Identify which cell holds the provided text, then report its [X, Y] central coordinate. 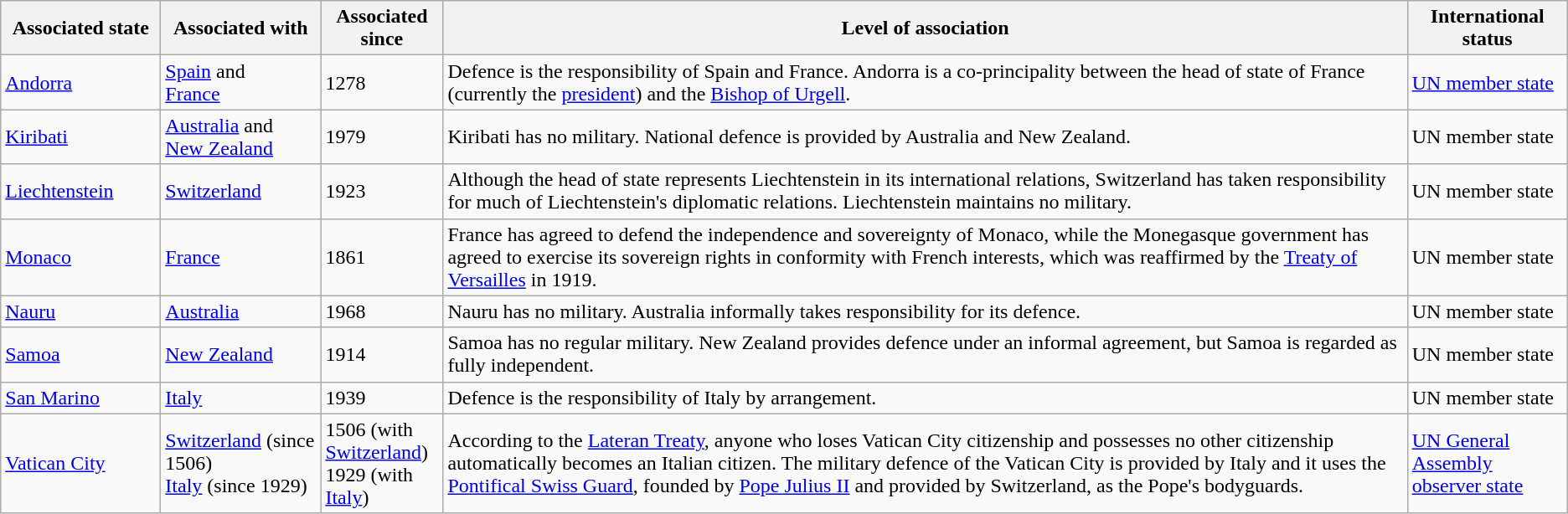
Switzerland [241, 191]
San Marino [80, 398]
Andorra [80, 82]
1968 [382, 311]
Italy [241, 398]
New Zealand [241, 355]
Kiribati has no military. National defence is provided by Australia and New Zealand. [925, 137]
Defence is the responsibility of Italy by arrangement. [925, 398]
1939 [382, 398]
Liechtenstein [80, 191]
Vatican City [80, 464]
Switzerland (since 1506)Italy (since 1929) [241, 464]
Associated since [382, 28]
Samoa [80, 355]
1861 [382, 257]
1914 [382, 355]
France [241, 257]
1278 [382, 82]
Monaco [80, 257]
Level of association [925, 28]
Samoa has no regular military. New Zealand provides defence under an informal agreement, but Samoa is regarded as fully independent. [925, 355]
Nauru has no military. Australia informally takes responsibility for its defence. [925, 311]
UN General Assembly observer state [1488, 464]
Kiribati [80, 137]
International status [1488, 28]
Australia andNew Zealand [241, 137]
1979 [382, 137]
Australia [241, 311]
Associated state [80, 28]
Nauru [80, 311]
Associated with [241, 28]
1506 (with Switzerland) 1929 (with Italy) [382, 464]
1923 [382, 191]
Spain andFrance [241, 82]
